Capture the cell that displays the provided text and extract its (x, y) central coordinate. 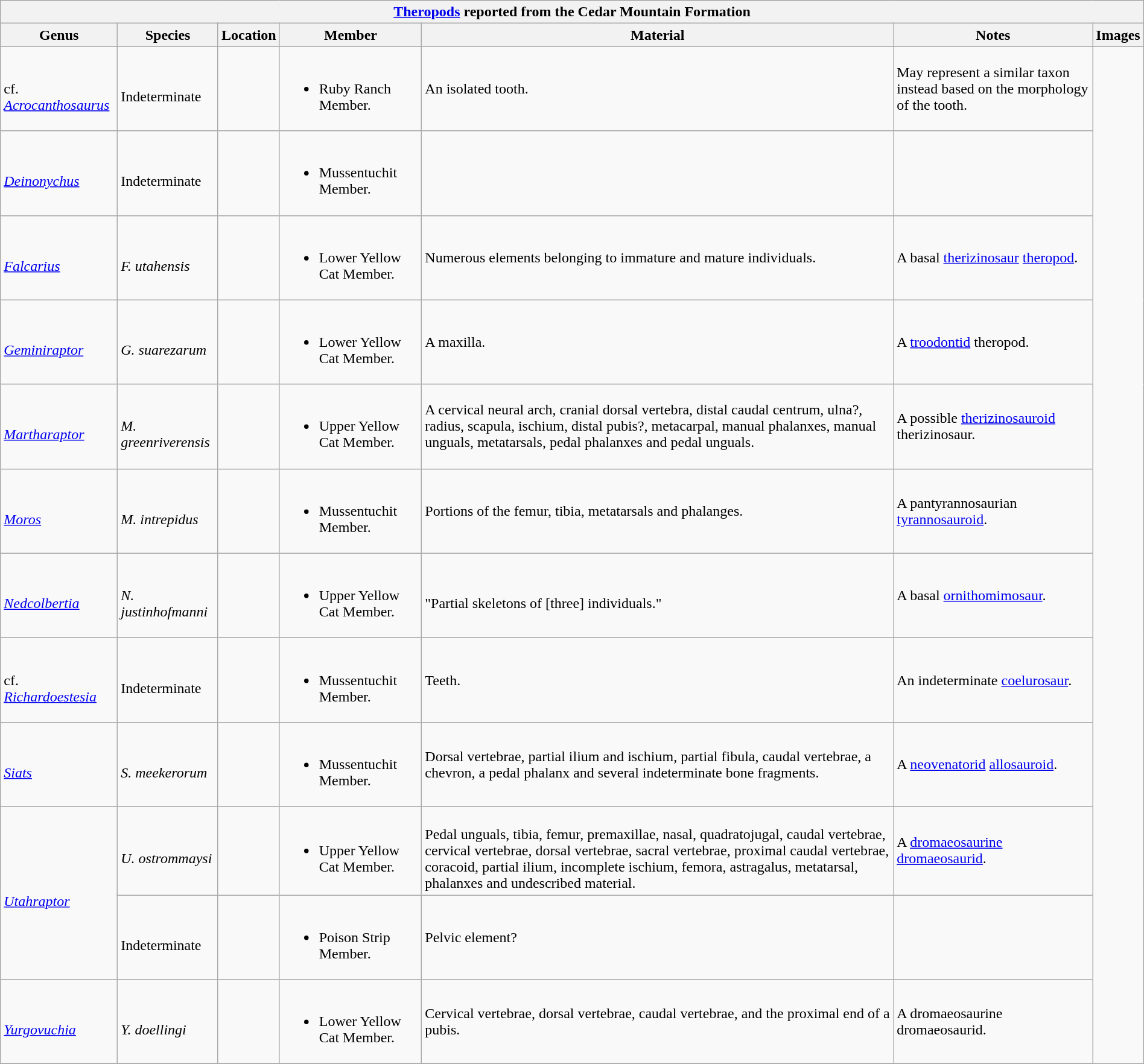
G. suarezarum (168, 342)
A neovenatorid allosauroid. (993, 764)
Geminiraptor (59, 342)
A pantyrannosaurian tyrannosauroid. (993, 511)
cf. Acrocanthosaurus (59, 89)
May represent a similar taxon instead based on the morphology of the tooth. (993, 89)
cf. Richardoestesia (59, 680)
M. intrepidus (168, 511)
Numerous elements belonging to immature and mature individuals. (658, 258)
Dorsal vertebrae, partial ilium and ischium, partial fibula, caudal vertebrae, a chevron, a pedal phalanx and several indeterminate bone fragments. (658, 764)
Poison Strip Member. (351, 937)
Siats (59, 764)
Teeth. (658, 680)
Nedcolbertia (59, 595)
A basal ornithomimosaur. (993, 595)
Martharaptor (59, 426)
Falcarius (59, 258)
Material (658, 35)
Species (168, 35)
Utahraptor (59, 893)
Genus (59, 35)
Member (351, 35)
U. ostrommaysi (168, 850)
A basal therizinosaur theropod. (993, 258)
Theropods reported from the Cedar Mountain Formation (572, 12)
S. meekerorum (168, 764)
Deinonychus (59, 173)
Location (249, 35)
N. justinhofmanni (168, 595)
Cervical vertebrae, dorsal vertebrae, caudal vertebrae, and the proximal end of a pubis. (658, 1022)
Moros (59, 511)
A maxilla. (658, 342)
Pelvic element? (658, 937)
M. greenriverensis (168, 426)
Images (1118, 35)
A possible therizinosauroid therizinosaur. (993, 426)
Ruby Ranch Member. (351, 89)
An indeterminate coelurosaur. (993, 680)
Portions of the femur, tibia, metatarsals and phalanges. (658, 511)
Y. doellingi (168, 1022)
F. utahensis (168, 258)
"Partial skeletons of [three] individuals." (658, 595)
A troodontid theropod. (993, 342)
Notes (993, 35)
Yurgovuchia (59, 1022)
An isolated tooth. (658, 89)
